Identify which cell holds the provided text, then report its (x, y) central coordinate. 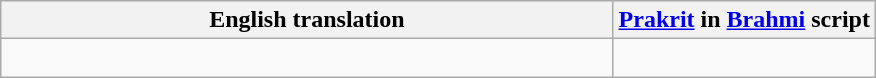
English translation (307, 20)
Prakrit in Brahmi script (744, 20)
